Search for the cell housing the specified text and yield its (X, Y) center coordinate. 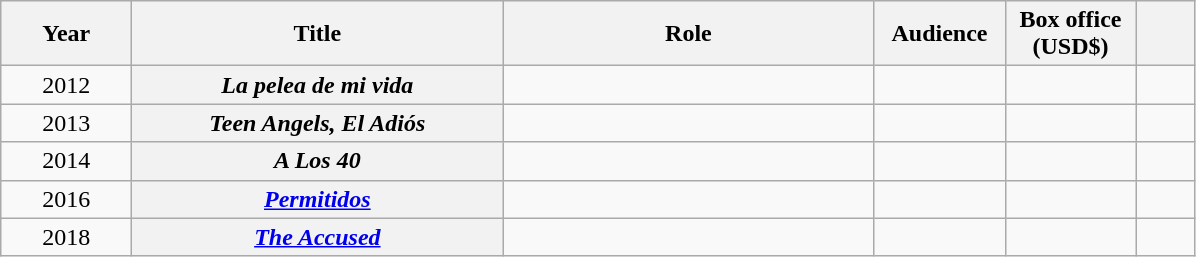
Audience (940, 34)
2018 (66, 237)
A Los 40 (318, 161)
Title (318, 34)
Year (66, 34)
Teen Angels, El Adiós (318, 123)
2014 (66, 161)
2012 (66, 85)
2013 (66, 123)
2016 (66, 199)
Box office (USD$) (1070, 34)
Role (688, 34)
Permitidos (318, 199)
The Accused (318, 237)
La pelea de mi vida (318, 85)
